Identify which cell holds the provided text, then report its (x, y) central coordinate. 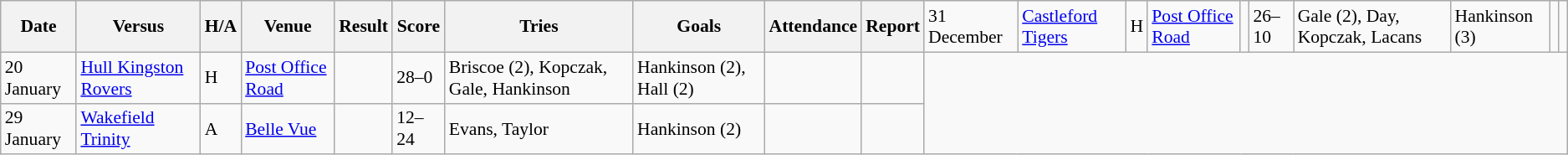
H/A (221, 27)
Attendance (814, 27)
Hankinson (2) (699, 129)
Score (418, 27)
Goals (699, 27)
Hankinson (3) (1500, 27)
Result (363, 27)
Venue (288, 27)
31 December (971, 27)
Castleford Tigers (1072, 27)
Briscoe (2), Kopczak, Gale, Hankinson (539, 77)
Tries (539, 27)
28–0 (418, 77)
Report (893, 27)
Hankinson (2), Hall (2) (699, 77)
12–24 (418, 129)
29 January (38, 129)
Wakefield Trinity (138, 129)
Belle Vue (288, 129)
26–10 (1271, 27)
Versus (138, 27)
Date (38, 27)
Hull Kingston Rovers (138, 77)
A (221, 129)
20 January (38, 77)
Gale (2), Day, Kopczak, Lacans (1372, 27)
Evans, Taylor (539, 129)
